Locate the cell with the specified text and output its (x, y) center coordinate. 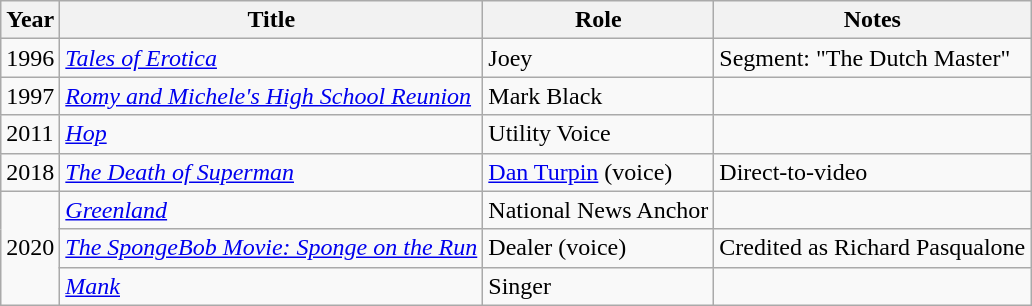
Tales of Erotica (272, 58)
Year (30, 20)
Credited as Richard Pasqualone (872, 248)
Mank (272, 286)
Dealer (voice) (598, 248)
Joey (598, 58)
Mark Black (598, 96)
Singer (598, 286)
2011 (30, 134)
The Death of Superman (272, 172)
2020 (30, 248)
Segment: "The Dutch Master" (872, 58)
Direct-to-video (872, 172)
Utility Voice (598, 134)
Hop (272, 134)
Role (598, 20)
Greenland (272, 210)
2018 (30, 172)
Dan Turpin (voice) (598, 172)
Notes (872, 20)
National News Anchor (598, 210)
1996 (30, 58)
1997 (30, 96)
The SpongeBob Movie: Sponge on the Run (272, 248)
Title (272, 20)
Romy and Michele's High School Reunion (272, 96)
